Scan for the cell matching the given text and deliver its (X, Y) coordinate at center. 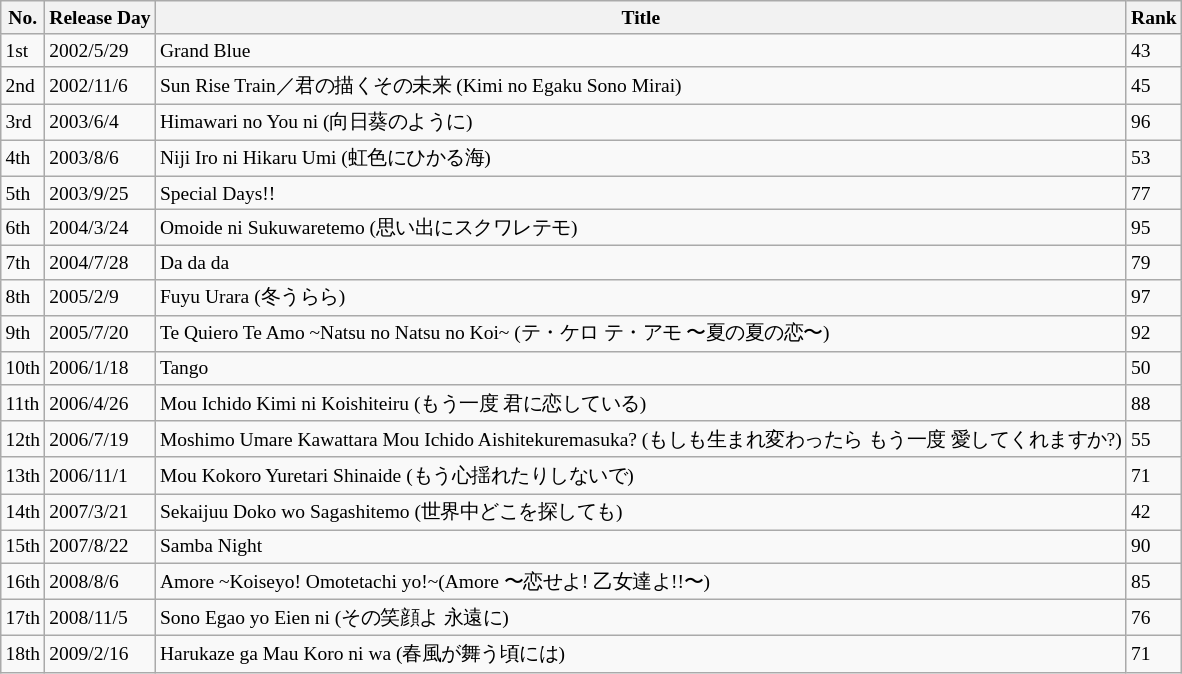
16th (23, 581)
2004/7/28 (100, 262)
Mou Ichido Kimi ni Koishiteiru (もう一度 君に恋している) (640, 403)
4th (23, 158)
15th (23, 546)
45 (1154, 85)
Title (640, 18)
Sekaijuu Doko wo Sagashitemo (世界中どこを探しても) (640, 512)
2006/4/26 (100, 403)
Te Quiero Te Amo ~Natsu no Natsu no Koi~ (テ・ケロ テ・アモ 〜夏の夏の恋〜) (640, 333)
Niji Iro ni Hikaru Umi (虹色にひかる海) (640, 158)
Sono Egao yo Eien ni (その笑顔よ 永遠に) (640, 618)
2003/8/6 (100, 158)
2008/8/6 (100, 581)
2002/11/6 (100, 85)
14th (23, 512)
Tango (640, 368)
Himawari no You ni (向日葵のように) (640, 122)
Rank (1154, 18)
2005/2/9 (100, 297)
8th (23, 297)
Da da da (640, 262)
53 (1154, 158)
18th (23, 654)
2008/11/5 (100, 618)
7th (23, 262)
2003/6/4 (100, 122)
2002/5/29 (100, 50)
88 (1154, 403)
Samba Night (640, 546)
9th (23, 333)
55 (1154, 439)
Grand Blue (640, 50)
97 (1154, 297)
Amore ~Koiseyo! Omotetachi yo!~(Amore 〜恋せよ! 乙女達よ!!〜) (640, 581)
Mou Kokoro Yuretari Shinaide (もう心揺れたりしないで) (640, 475)
2006/11/1 (100, 475)
92 (1154, 333)
2006/1/18 (100, 368)
11th (23, 403)
76 (1154, 618)
95 (1154, 227)
Release Day (100, 18)
2006/7/19 (100, 439)
42 (1154, 512)
Moshimo Umare Kawattara Mou Ichido Aishitekuremasuka? (もしも生まれ変わったら もう一度 愛してくれますか?) (640, 439)
1st (23, 50)
10th (23, 368)
79 (1154, 262)
2005/7/20 (100, 333)
2007/3/21 (100, 512)
Omoide ni Sukuwaretemo (思い出にスクワレテモ) (640, 227)
77 (1154, 192)
85 (1154, 581)
96 (1154, 122)
2009/2/16 (100, 654)
43 (1154, 50)
2004/3/24 (100, 227)
13th (23, 475)
2007/8/22 (100, 546)
Harukaze ga Mau Koro ni wa (春風が舞う頃には) (640, 654)
3rd (23, 122)
2003/9/25 (100, 192)
90 (1154, 546)
Fuyu Urara (冬うらら) (640, 297)
6th (23, 227)
12th (23, 439)
Special Days!! (640, 192)
No. (23, 18)
50 (1154, 368)
17th (23, 618)
5th (23, 192)
2nd (23, 85)
Sun Rise Train／君の描くその未来 (Kimi no Egaku Sono Mirai) (640, 85)
